Find where the given text appears and provide that cell's center as (x, y) coordinate. 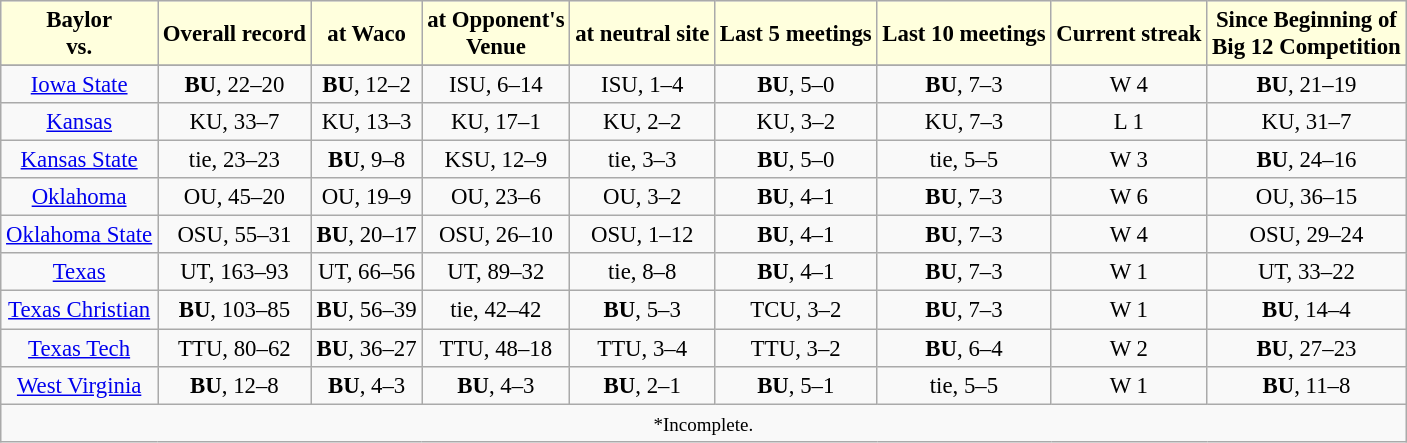
Texas (80, 273)
W 6 (1129, 197)
W 2 (1129, 348)
ISU, 1–4 (642, 85)
ISU, 6–14 (496, 85)
Oklahoma (80, 197)
Current streak (1129, 34)
tie, 3–3 (642, 160)
UT, 89–32 (496, 273)
BU, 21–19 (1306, 85)
TTU, 80–62 (235, 348)
OSU, 29–24 (1306, 235)
tie, 42–42 (496, 310)
BU, 22–20 (235, 85)
BU, 103–85 (235, 310)
BU, 6–4 (964, 348)
W 3 (1129, 160)
KU, 17–1 (496, 122)
Last 10 meetings (964, 34)
KU, 13–3 (366, 122)
at Waco (366, 34)
BU, 12–2 (366, 85)
KU, 31–7 (1306, 122)
tie, 23–23 (235, 160)
KU, 3–2 (796, 122)
OU, 23–6 (496, 197)
Kansas State (80, 160)
L 1 (1129, 122)
OSU, 55–31 (235, 235)
KU, 33–7 (235, 122)
BU, 27–23 (1306, 348)
at neutral site (642, 34)
*Incomplete. (704, 423)
Last 5 meetings (796, 34)
Oklahoma State (80, 235)
BU, 2–1 (642, 385)
OSU, 26–10 (496, 235)
UT, 163–93 (235, 273)
TTU, 3–2 (796, 348)
Since Beginning ofBig 12 Competition (1306, 34)
TTU, 3–4 (642, 348)
BU, 5–3 (642, 310)
OU, 19–9 (366, 197)
BU, 56–39 (366, 310)
UT, 33–22 (1306, 273)
BU, 11–8 (1306, 385)
tie, 8–8 (642, 273)
at Opponent's Venue (496, 34)
BU, 36–27 (366, 348)
BU, 24–16 (1306, 160)
Kansas (80, 122)
OU, 45–20 (235, 197)
TTU, 48–18 (496, 348)
Texas Tech (80, 348)
BU, 9–8 (366, 160)
Texas Christian (80, 310)
OU, 36–15 (1306, 197)
BU, 5–1 (796, 385)
BU, 14–4 (1306, 310)
BU, 12–8 (235, 385)
Iowa State (80, 85)
UT, 66–56 (366, 273)
OU, 3–2 (642, 197)
West Virginia (80, 385)
KU, 7–3 (964, 122)
OSU, 1–12 (642, 235)
KSU, 12–9 (496, 160)
KU, 2–2 (642, 122)
TCU, 3–2 (796, 310)
Baylorvs. (80, 34)
BU, 20–17 (366, 235)
Overall record (235, 34)
